Determine the (x, y) coordinate at the center of the cell enclosing the given text.  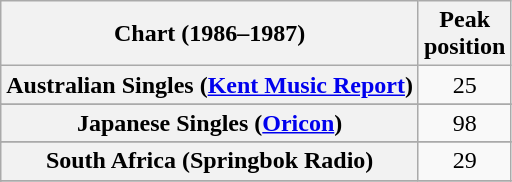
29 (464, 161)
South Africa (Springbok Radio) (210, 161)
Chart (1986–1987) (210, 34)
Peakposition (464, 34)
Japanese Singles (Oricon) (210, 123)
25 (464, 85)
98 (464, 123)
Australian Singles (Kent Music Report) (210, 85)
